Find where the given text appears and provide that cell's center as (X, Y) coordinate. 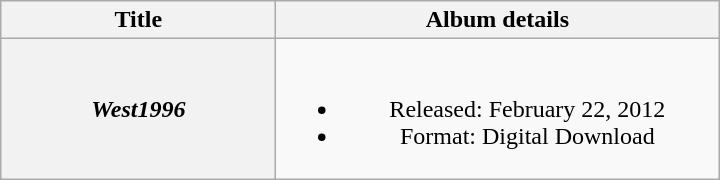
West1996 (138, 109)
Released: February 22, 2012Format: Digital Download (498, 109)
Title (138, 20)
Album details (498, 20)
